Return [x, y] of the center of cell containing provided text 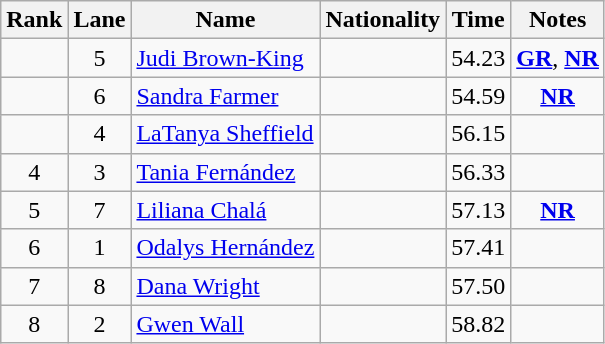
56.15 [478, 134]
LaTanya Sheffield [226, 134]
57.50 [478, 286]
3 [100, 172]
2 [100, 324]
Judi Brown-King [226, 58]
58.82 [478, 324]
Nationality [383, 20]
Liliana Chalá [226, 210]
54.59 [478, 96]
Tania Fernández [226, 172]
Gwen Wall [226, 324]
Dana Wright [226, 286]
57.41 [478, 248]
Odalys Hernández [226, 248]
56.33 [478, 172]
Lane [100, 20]
GR, NR [558, 58]
57.13 [478, 210]
Notes [558, 20]
Sandra Farmer [226, 96]
Time [478, 20]
1 [100, 248]
Rank [34, 20]
Name [226, 20]
54.23 [478, 58]
